Detect which cell encompasses the target text, then output its [x, y] center coordinate. 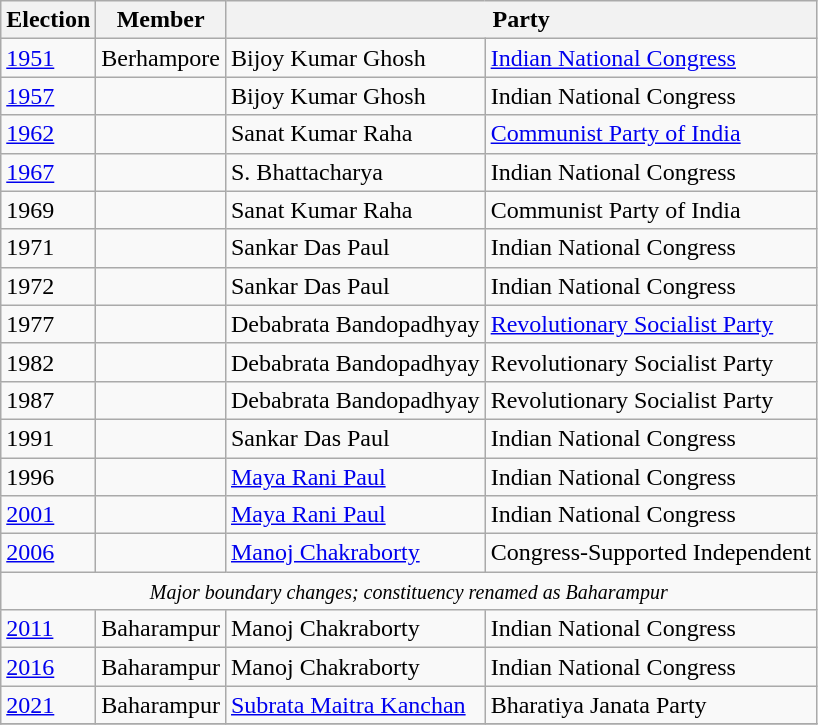
1969 [48, 210]
1982 [48, 362]
2016 [48, 667]
Bharatiya Janata Party [651, 705]
Member [161, 20]
Congress-Supported Independent [651, 553]
Major boundary changes; constituency renamed as Baharampur [409, 591]
1967 [48, 172]
1971 [48, 248]
1962 [48, 134]
S. Bhattacharya [355, 172]
1991 [48, 438]
Berhampore [161, 58]
2001 [48, 515]
2011 [48, 629]
Election [48, 20]
2021 [48, 705]
1996 [48, 477]
1951 [48, 58]
1957 [48, 96]
1972 [48, 286]
1977 [48, 324]
2006 [48, 553]
1987 [48, 400]
Party [520, 20]
Subrata Maitra Kanchan [355, 705]
